Search for the cell housing the specified text and yield its (x, y) center coordinate. 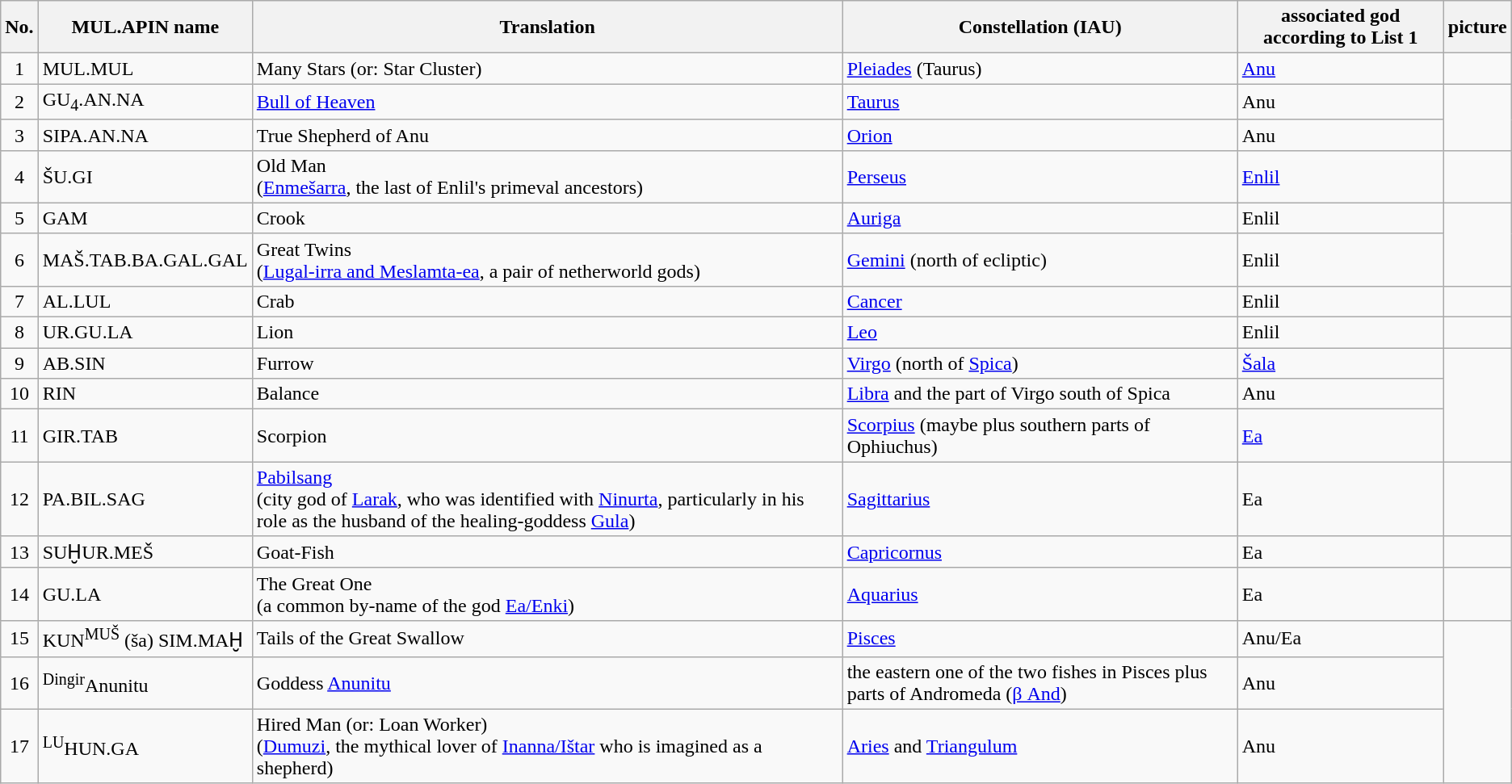
MUL.MUL (145, 69)
PA.BIL.SAG (145, 499)
8 (19, 333)
5 (19, 218)
ŠU.GI (145, 176)
Scorpius (maybe plus southern parts of Ophiuchus) (1040, 436)
Taurus (1040, 102)
SUḪUR.MEŠ (145, 552)
6 (19, 260)
3 (19, 135)
Pisces (1040, 638)
DingirAnunitu (145, 683)
Capricornus (1040, 552)
9 (19, 363)
No. (19, 27)
Old Man(Enmešarra, the last of Enlil's primeval ancestors) (548, 176)
GAM (145, 218)
12 (19, 499)
Sagittarius (1040, 499)
Goddess Anunitu (548, 683)
14 (19, 594)
Lion (548, 333)
2 (19, 102)
7 (19, 301)
4 (19, 176)
Auriga (1040, 218)
17 (19, 746)
picture (1477, 27)
KUNMUŠ (ša) SIM.MAḪ (145, 638)
Translation (548, 27)
1 (19, 69)
Orion (1040, 135)
Constellation (IAU) (1040, 27)
Scorpion (548, 436)
Aquarius (1040, 594)
11 (19, 436)
Tails of the Great Swallow (548, 638)
Pleiades (Taurus) (1040, 69)
Goat-Fish (548, 552)
Šala (1341, 363)
AL.LUL (145, 301)
Gemini (north of ecliptic) (1040, 260)
Aries and Triangulum (1040, 746)
The Great One(a common by-name of the god Ea/Enki) (548, 594)
Leo (1040, 333)
16 (19, 683)
SIPA.AN.NA (145, 135)
Crook (548, 218)
GU.LA (145, 594)
GU4.AN.NA (145, 102)
True Shepherd of Anu (548, 135)
Bull of Heaven (548, 102)
Great Twins(Lugal-irra and Meslamta-ea, a pair of netherworld gods) (548, 260)
UR.GU.LA (145, 333)
GIR.TAB (145, 436)
13 (19, 552)
LUHUN.GA (145, 746)
Many Stars (or: Star Cluster) (548, 69)
MAŠ.TAB.BA.GAL.GAL (145, 260)
Libra and the part of Virgo south of Spica (1040, 394)
AB.SIN (145, 363)
associated god according to List 1 (1341, 27)
Perseus (1040, 176)
15 (19, 638)
RIN (145, 394)
Hired Man (or: Loan Worker)(Dumuzi, the mythical lover of Inanna/Ištar who is imagined as a shepherd) (548, 746)
Cancer (1040, 301)
Crab (548, 301)
the eastern one of the two fishes in Pisces plus parts of Andromeda (β And) (1040, 683)
MUL.APIN name (145, 27)
Balance (548, 394)
Pabilsang(city god of Larak, who was identified with Ninurta, particularly in his role as the husband of the healing-goddess Gula) (548, 499)
10 (19, 394)
Furrow (548, 363)
Anu/Ea (1341, 638)
Virgo (north of Spica) (1040, 363)
